Provide the [x, y] coordinate of the cell's center where the given text is located.  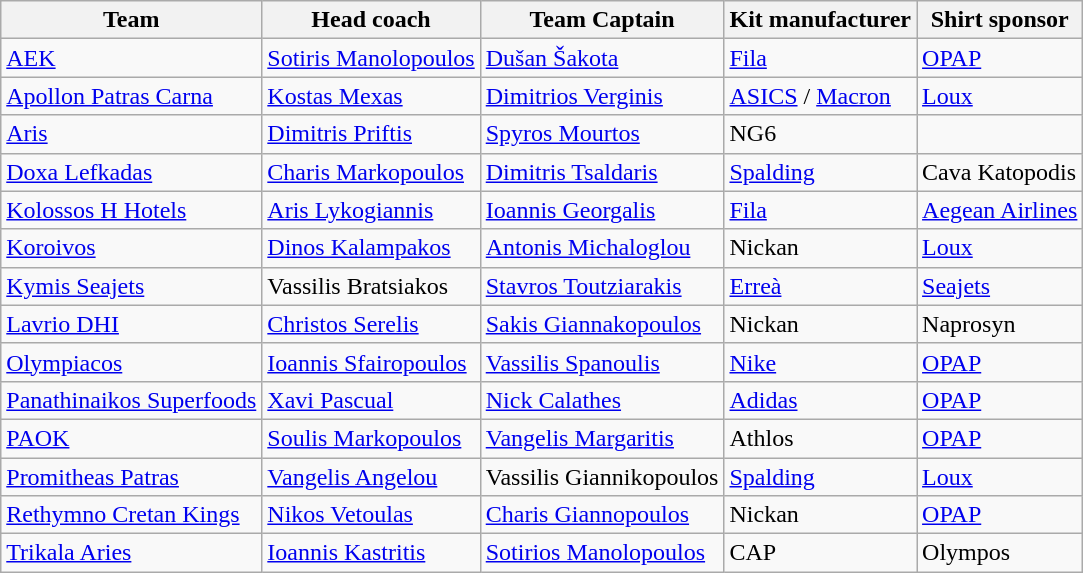
Dimitris Priftis [371, 134]
Dušan Šakota [602, 58]
Seajets [1000, 286]
Ioannis Kastritis [371, 553]
Apollon Patras Carna [132, 96]
Kostas Mexas [371, 96]
Ioannis Sfairopoulos [371, 362]
Cava Katopodis [1000, 172]
Dimitrios Verginis [602, 96]
Kymis Seajets [132, 286]
Promitheas Patras [132, 477]
Shirt sponsor [1000, 20]
Rethymno Cretan Kings [132, 515]
Vassilis Spanoulis [602, 362]
Athlos [820, 438]
Vangelis Margaritis [602, 438]
Vassilis Bratsiakos [371, 286]
Nike [820, 362]
Charis Giannopoulos [602, 515]
Charis Markopoulos [371, 172]
Panathinaikos Superfoods [132, 400]
Vangelis Angelou [371, 477]
Team [132, 20]
Xavi Pascual [371, 400]
Erreà [820, 286]
Lavrio DHI [132, 324]
Antonis Michaloglou [602, 248]
Sakis Giannakopoulos [602, 324]
Doxa Lefkadas [132, 172]
Naprosyn [1000, 324]
Nikos Vetoulas [371, 515]
Spyros Mourtos [602, 134]
Koroivos [132, 248]
Head coach [371, 20]
AEK [132, 58]
Adidas [820, 400]
Team Captain [602, 20]
Christos Serelis [371, 324]
Kolossos H Hotels [132, 210]
Stavros Toutziarakis [602, 286]
Olympos [1000, 553]
Ioannis Georgalis [602, 210]
ASICS / Macron [820, 96]
NG6 [820, 134]
Vassilis Giannikopoulos [602, 477]
Soulis Markopoulos [371, 438]
Sotiris Manolopoulos [371, 58]
Sotirios Manolopoulos [602, 553]
CAP [820, 553]
Olympiacos [132, 362]
Dimitris Tsaldaris [602, 172]
Aegean Airlines [1000, 210]
Aris [132, 134]
Trikala Aries [132, 553]
Aris Lykogiannis [371, 210]
Kit manufacturer [820, 20]
Nick Calathes [602, 400]
Dinos Kalampakos [371, 248]
PAOK [132, 438]
